Provide the [x, y] coordinate of the cell's center where the given text is located.  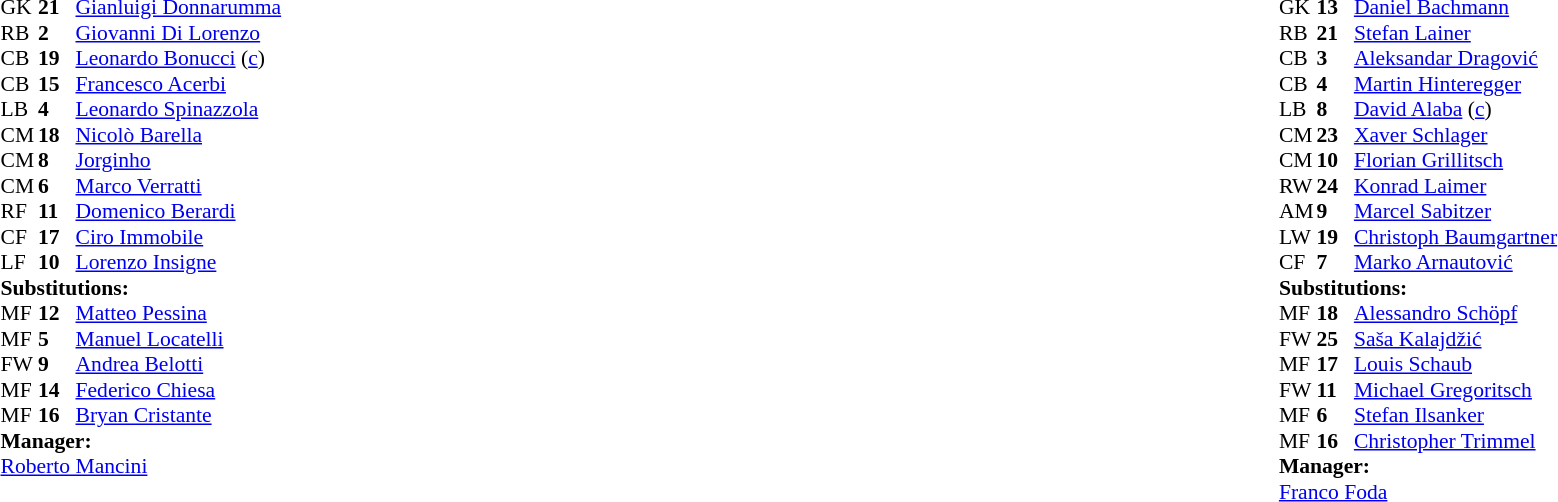
Jorginho [179, 161]
Lorenzo Insigne [179, 263]
Louis Schaub [1456, 365]
Domenico Berardi [179, 211]
15 [57, 84]
Konrad Laimer [1456, 186]
25 [1335, 339]
Francesco Acerbi [179, 84]
AM [1298, 211]
RF [19, 211]
Marcel Sabitzer [1456, 211]
Christopher Trimmel [1456, 441]
Christoph Baumgartner [1456, 237]
Xaver Schlager [1456, 135]
Nicolò Barella [179, 135]
RW [1298, 186]
Giovanni Di Lorenzo [179, 33]
12 [57, 313]
Florian Grillitsch [1456, 161]
Stefan Ilsanker [1456, 415]
Bryan Cristante [179, 415]
Leonardo Spinazzola [179, 109]
24 [1335, 186]
Matteo Pessina [179, 313]
Leonardo Bonucci (c) [179, 59]
Manuel Locatelli [179, 339]
LW [1298, 237]
Marko Arnautović [1456, 263]
David Alaba (c) [1456, 109]
Marco Verratti [179, 186]
14 [57, 390]
7 [1335, 263]
21 [1335, 33]
23 [1335, 135]
2 [57, 33]
Alessandro Schöpf [1456, 313]
5 [57, 339]
Andrea Belotti [179, 365]
Roberto Mancini [140, 467]
Ciro Immobile [179, 237]
Martin Hinteregger [1456, 84]
Aleksandar Dragović [1456, 59]
Michael Gregoritsch [1456, 390]
Federico Chiesa [179, 390]
LF [19, 263]
Saša Kalajdžić [1456, 339]
3 [1335, 59]
Stefan Lainer [1456, 33]
